For the text-containing cell, return its midpoint in (x, y) coordinate format. 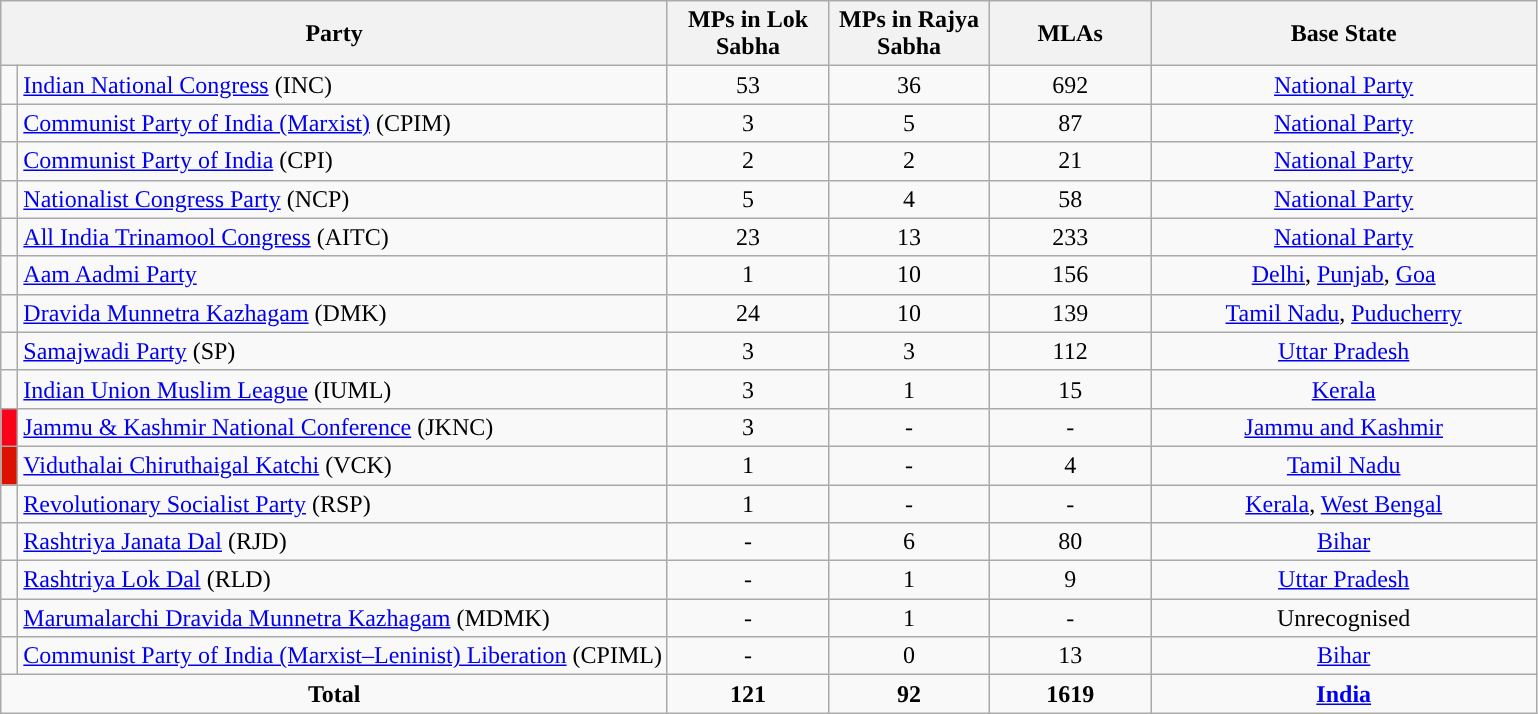
Base State (1344, 34)
Total (334, 694)
87 (1070, 123)
Dravida Munnetra Kazhagam (DMK) (343, 313)
Indian National Congress (INC) (343, 85)
Unrecognised (1344, 618)
Delhi, Punjab, Goa (1344, 275)
80 (1070, 542)
Jammu & Kashmir National Conference (JKNC) (343, 427)
Kerala, West Bengal (1344, 503)
Communist Party of India (CPI) (343, 161)
692 (1070, 85)
Jammu and Kashmir (1344, 427)
233 (1070, 237)
Indian Union Muslim League (IUML) (343, 389)
All India Trinamool Congress (AITC) (343, 237)
MLAs (1070, 34)
Communist Party of India (Marxist) (CPIM) (343, 123)
6 (910, 542)
Rashtriya Lok Dal (RLD) (343, 580)
Communist Party of India (Marxist–Leninist) Liberation (CPIML) (343, 656)
53 (748, 85)
9 (1070, 580)
MPs in Lok Sabha (748, 34)
MPs in Rajya Sabha (910, 34)
Revolutionary Socialist Party (RSP) (343, 503)
Nationalist Congress Party (NCP) (343, 199)
15 (1070, 389)
Samajwadi Party (SP) (343, 351)
Kerala (1344, 389)
121 (748, 694)
Tamil Nadu, Puducherry (1344, 313)
Marumalarchi Dravida Munnetra Kazhagam (MDMK) (343, 618)
24 (748, 313)
58 (1070, 199)
Party (334, 34)
0 (910, 656)
92 (910, 694)
21 (1070, 161)
Viduthalai Chiruthaigal Katchi (VCK) (343, 465)
Aam Aadmi Party (343, 275)
1619 (1070, 694)
Tamil Nadu (1344, 465)
36 (910, 85)
India (1344, 694)
23 (748, 237)
Rashtriya Janata Dal (RJD) (343, 542)
156 (1070, 275)
139 (1070, 313)
112 (1070, 351)
